Scan for the cell matching the given text and deliver its (X, Y) coordinate at center. 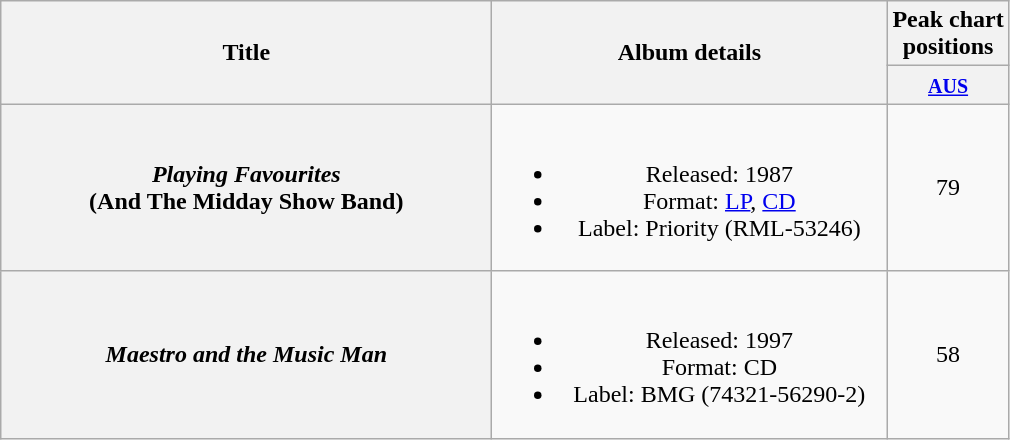
Album details (690, 52)
Peak chartpositions (948, 34)
58 (948, 354)
79 (948, 188)
Released: 1997Format: CDLabel: BMG (74321-56290-2) (690, 354)
Released: 1987Format: LP, CDLabel: Priority (RML-53246) (690, 188)
Playing Favourites (And The Midday Show Band) (246, 188)
AUS (948, 85)
Title (246, 52)
Maestro and the Music Man (246, 354)
